Return the (X, Y) coordinate for the center point of the cell that contains the specified text.  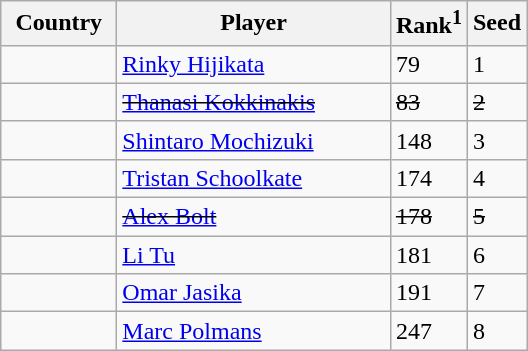
Shintaro Mochizuki (254, 140)
148 (428, 140)
Thanasi Kokkinakis (254, 102)
6 (496, 255)
Alex Bolt (254, 217)
Tristan Schoolkate (254, 178)
Li Tu (254, 255)
Player (254, 24)
Seed (496, 24)
Marc Polmans (254, 331)
181 (428, 255)
8 (496, 331)
5 (496, 217)
4 (496, 178)
3 (496, 140)
Rank1 (428, 24)
247 (428, 331)
Omar Jasika (254, 293)
83 (428, 102)
1 (496, 64)
191 (428, 293)
178 (428, 217)
79 (428, 64)
2 (496, 102)
7 (496, 293)
Country (59, 24)
174 (428, 178)
Rinky Hijikata (254, 64)
